For the text-containing cell, return its midpoint in (x, y) coordinate format. 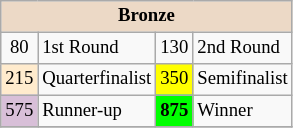
130 (174, 48)
80 (20, 48)
Semifinalist (242, 80)
Winner (242, 112)
215 (20, 80)
2nd Round (242, 48)
1st Round (97, 48)
875 (174, 112)
Runner-up (97, 112)
Bronze (146, 16)
Quarterfinalist (97, 80)
350 (174, 80)
575 (20, 112)
